Extract the (x, y) coordinate from the center of the cell holding the provided text.  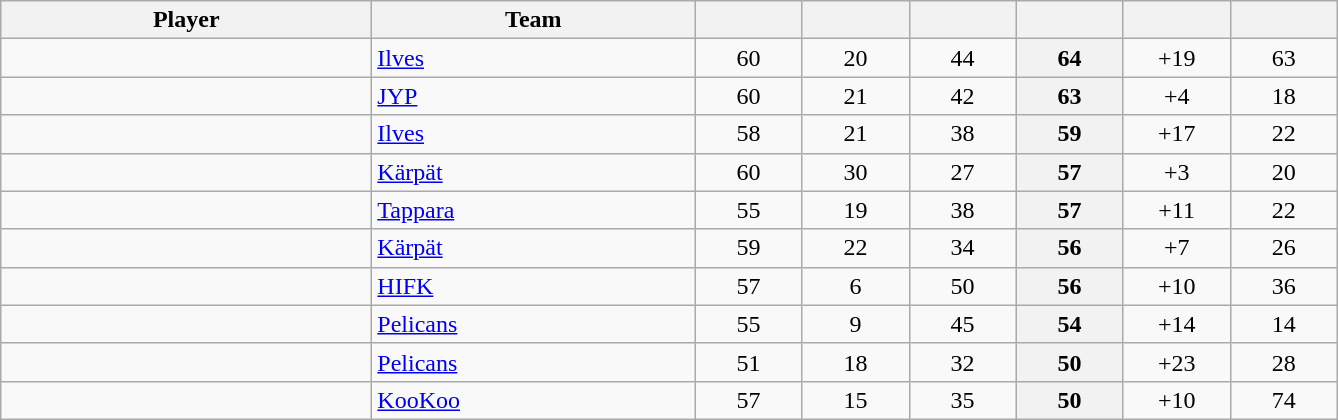
28 (1284, 362)
Team (534, 20)
+23 (1176, 362)
42 (962, 96)
74 (1284, 400)
26 (1284, 248)
+4 (1176, 96)
30 (856, 172)
JYP (534, 96)
64 (1070, 58)
45 (962, 324)
+14 (1176, 324)
Player (186, 20)
34 (962, 248)
19 (856, 210)
35 (962, 400)
+3 (1176, 172)
58 (748, 134)
+19 (1176, 58)
51 (748, 362)
KooKoo (534, 400)
6 (856, 286)
32 (962, 362)
54 (1070, 324)
15 (856, 400)
+7 (1176, 248)
14 (1284, 324)
Tappara (534, 210)
27 (962, 172)
44 (962, 58)
36 (1284, 286)
HIFK (534, 286)
+11 (1176, 210)
9 (856, 324)
+17 (1176, 134)
